Detect which cell encompasses the target text, then output its (x, y) center coordinate. 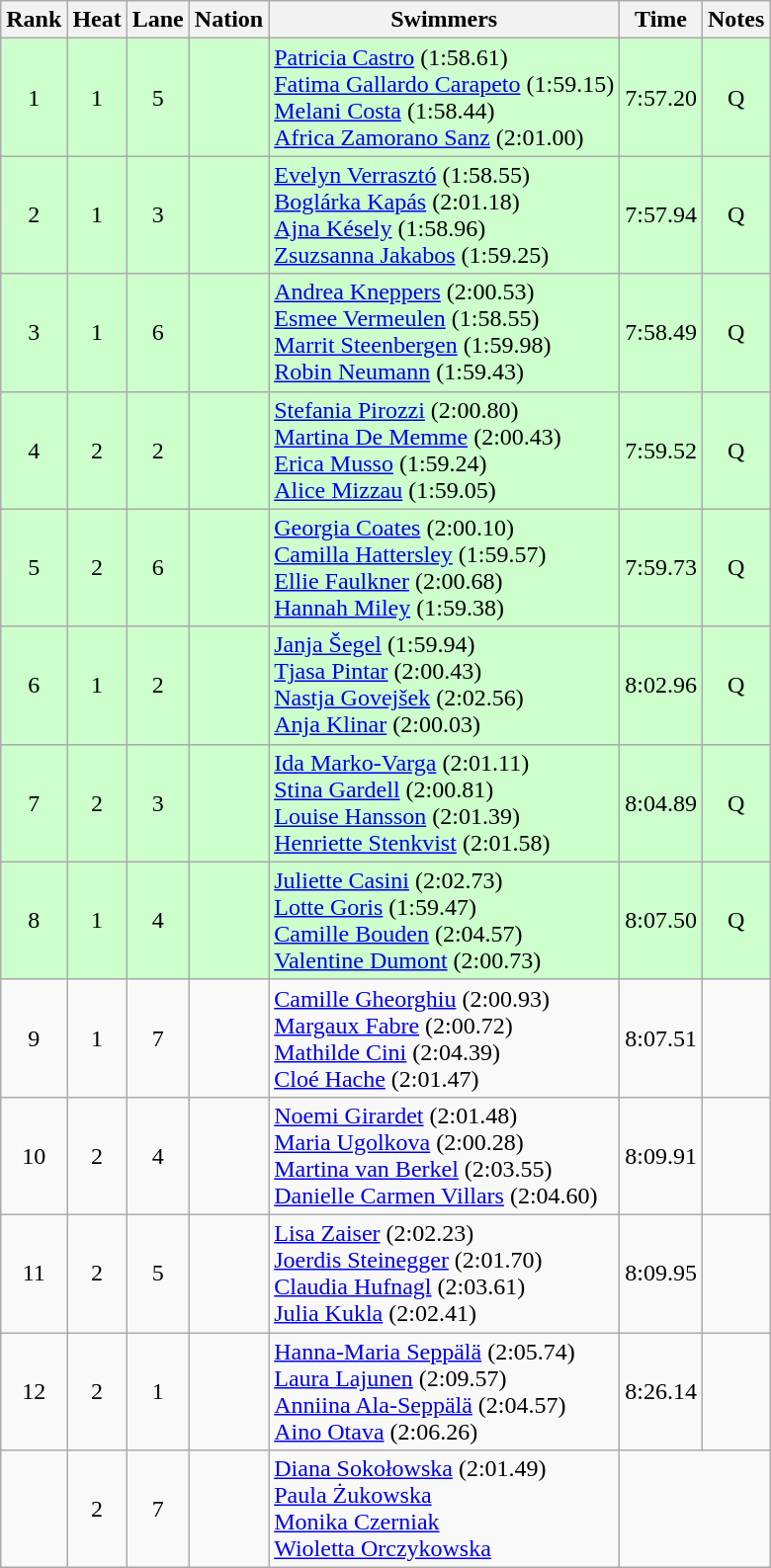
Hanna-Maria Seppälä (2:05.74)Laura Lajunen (2:09.57)Anniina Ala-Seppälä (2:04.57)Aino Otava (2:06.26) (445, 1391)
8:26.14 (661, 1391)
7:57.20 (661, 97)
Swimmers (445, 20)
Georgia Coates (2:00.10)Camilla Hattersley (1:59.57)Ellie Faulkner (2:00.68)Hannah Miley (1:59.38) (445, 567)
11 (34, 1273)
Noemi Girardet (2:01.48)Maria Ugolkova (2:00.28)Martina van Berkel (2:03.55)Danielle Carmen Villars (2:04.60) (445, 1156)
8:09.91 (661, 1156)
7:57.94 (661, 215)
8:07.51 (661, 1037)
Rank (34, 20)
Stefania Pirozzi (2:00.80)Martina De Memme (2:00.43)Erica Musso (1:59.24)Alice Mizzau (1:59.05) (445, 451)
Diana Sokołowska (2:01.49)Paula Żukowska Monika Czerniak Wioletta Orczykowska (445, 1510)
Heat (97, 20)
7:59.73 (661, 567)
8:07.50 (661, 921)
Lane (158, 20)
Notes (735, 20)
Lisa Zaiser (2:02.23)Joerdis Steinegger (2:01.70)Claudia Hufnagl (2:03.61)Julia Kukla (2:02.41) (445, 1273)
Patricia Castro (1:58.61)Fatima Gallardo Carapeto (1:59.15)Melani Costa (1:58.44)Africa Zamorano Sanz (2:01.00) (445, 97)
Nation (228, 20)
8 (34, 921)
Evelyn Verrasztó (1:58.55)Boglárka Kapás (2:01.18)Ajna Késely (1:58.96)Zsuzsanna Jakabos (1:59.25) (445, 215)
Juliette Casini (2:02.73)Lotte Goris (1:59.47)Camille Bouden (2:04.57)Valentine Dumont (2:00.73) (445, 921)
Ida Marko-Varga (2:01.11)Stina Gardell (2:00.81)Louise Hansson (2:01.39)Henriette Stenkvist (2:01.58) (445, 802)
12 (34, 1391)
Time (661, 20)
9 (34, 1037)
Camille Gheorghiu (2:00.93)Margaux Fabre (2:00.72)Mathilde Cini (2:04.39)Cloé Hache (2:01.47) (445, 1037)
7:59.52 (661, 451)
Andrea Kneppers (2:00.53)Esmee Vermeulen (1:58.55)Marrit Steenbergen (1:59.98)Robin Neumann (1:59.43) (445, 332)
8:04.89 (661, 802)
7:58.49 (661, 332)
Janja Šegel (1:59.94)Tjasa Pintar (2:00.43)Nastja Govejšek (2:02.56)Anja Klinar (2:00.03) (445, 686)
8:09.95 (661, 1273)
10 (34, 1156)
8:02.96 (661, 686)
